Locate the cell with the specified text and output its (X, Y) center coordinate. 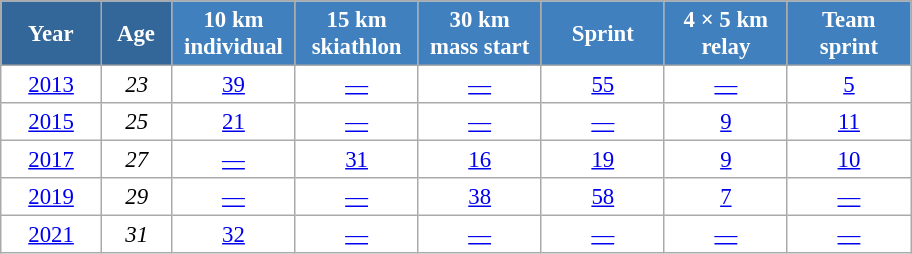
Sprint (602, 34)
7 (726, 197)
58 (602, 197)
15 km skiathlon (356, 34)
2021 (52, 235)
5 (848, 85)
19 (602, 160)
38 (480, 197)
10 km individual (234, 34)
4 × 5 km relay (726, 34)
30 km mass start (480, 34)
29 (136, 197)
2017 (52, 160)
55 (602, 85)
Year (52, 34)
16 (480, 160)
32 (234, 235)
2015 (52, 122)
11 (848, 122)
Age (136, 34)
10 (848, 160)
2013 (52, 85)
21 (234, 122)
39 (234, 85)
2019 (52, 197)
25 (136, 122)
27 (136, 160)
Team sprint (848, 34)
23 (136, 85)
